Find where the given text appears and provide that cell's center as (x, y) coordinate. 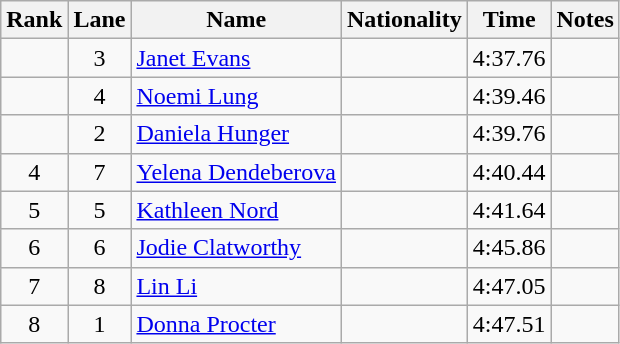
4:37.76 (509, 58)
Lin Li (236, 286)
Kathleen Nord (236, 210)
2 (100, 134)
4:40.44 (509, 172)
Notes (585, 20)
Time (509, 20)
4:47.51 (509, 324)
1 (100, 324)
Donna Procter (236, 324)
3 (100, 58)
4:39.76 (509, 134)
Yelena Dendeberova (236, 172)
4:39.46 (509, 96)
Nationality (404, 20)
Noemi Lung (236, 96)
Rank (34, 20)
Jodie Clatworthy (236, 248)
4:41.64 (509, 210)
Lane (100, 20)
4:45.86 (509, 248)
4:47.05 (509, 286)
Daniela Hunger (236, 134)
Janet Evans (236, 58)
Name (236, 20)
